Identify which cell holds the provided text, then report its (X, Y) central coordinate. 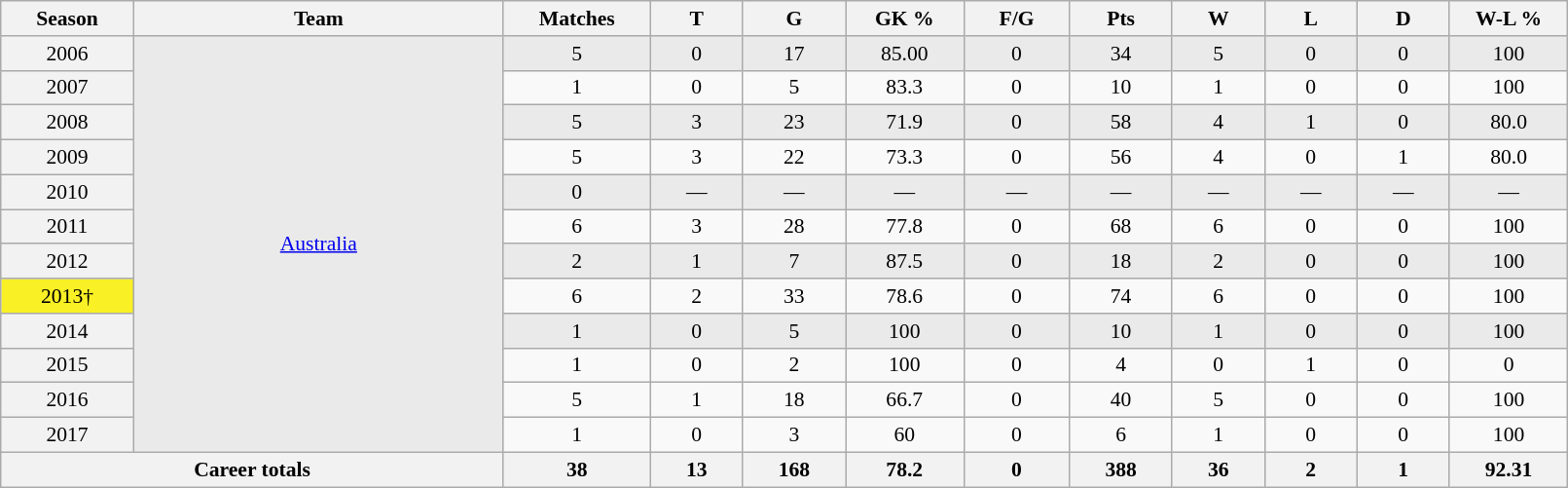
87.5 (904, 262)
23 (794, 123)
Matches (576, 19)
Team (318, 19)
2009 (68, 158)
388 (1121, 469)
85.00 (904, 54)
2011 (68, 227)
2013† (68, 296)
2010 (68, 192)
Season (68, 19)
Australia (318, 244)
2016 (68, 400)
28 (794, 227)
Pts (1121, 19)
7 (794, 262)
17 (794, 54)
77.8 (904, 227)
G (794, 19)
34 (1121, 54)
13 (697, 469)
71.9 (904, 123)
2006 (68, 54)
2007 (68, 88)
W-L % (1509, 19)
168 (794, 469)
66.7 (904, 400)
Career totals (253, 469)
2014 (68, 331)
22 (794, 158)
60 (904, 435)
78.2 (904, 469)
73.3 (904, 158)
68 (1121, 227)
W (1219, 19)
74 (1121, 296)
T (697, 19)
38 (576, 469)
2008 (68, 123)
92.31 (1509, 469)
F/G (1016, 19)
GK % (904, 19)
33 (794, 296)
36 (1219, 469)
L (1310, 19)
58 (1121, 123)
D (1404, 19)
2012 (68, 262)
78.6 (904, 296)
2017 (68, 435)
40 (1121, 400)
56 (1121, 158)
83.3 (904, 88)
2015 (68, 365)
